Detect which cell encompasses the target text, then output its [x, y] center coordinate. 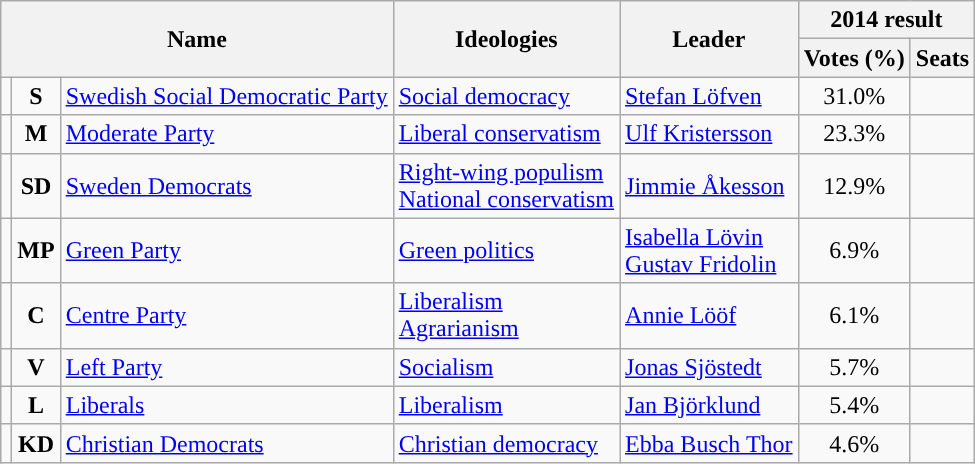
Left Party [226, 367]
Annie Lööf [710, 316]
Ebba Busch Thor [710, 443]
M [36, 134]
Seats [942, 58]
Liberals [226, 405]
Stefan Löfven [710, 96]
Sweden Democrats [226, 186]
5.4% [854, 405]
Jimmie Åkesson [710, 186]
LiberalismAgrarianism [506, 316]
V [36, 367]
Jonas Sjöstedt [710, 367]
S [36, 96]
Right-wing populismNational conservatism [506, 186]
Liberal conservatism [506, 134]
Swedish Social Democratic Party [226, 96]
Moderate Party [226, 134]
MP [36, 250]
Votes (%) [854, 58]
L [36, 405]
23.3% [854, 134]
Centre Party [226, 316]
KD [36, 443]
Ulf Kristersson [710, 134]
2014 result [886, 20]
C [36, 316]
6.1% [854, 316]
12.9% [854, 186]
Green politics [506, 250]
4.6% [854, 443]
Isabella LövinGustav Fridolin [710, 250]
Social democracy [506, 96]
Green Party [226, 250]
Christian democracy [506, 443]
SD [36, 186]
5.7% [854, 367]
Liberalism [506, 405]
Name [197, 39]
Leader [710, 39]
Christian Democrats [226, 443]
Socialism [506, 367]
Jan Björklund [710, 405]
6.9% [854, 250]
31.0% [854, 96]
Ideologies [506, 39]
